Output the (X, Y) coordinate of the center of the cell containing the given text.  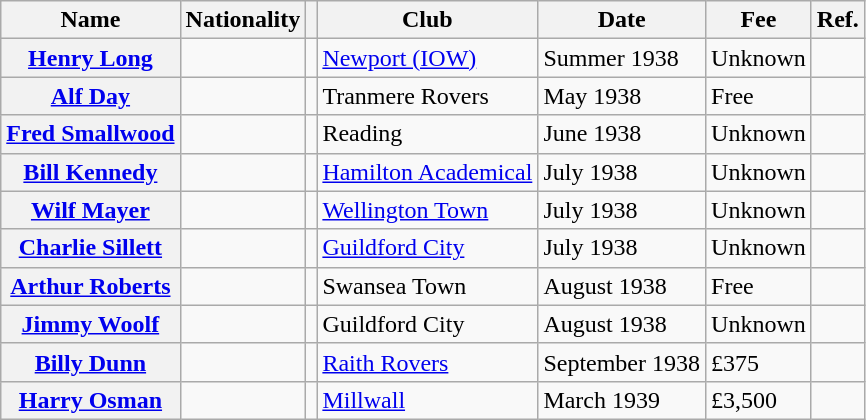
Jimmy Woolf (90, 324)
Ref. (838, 20)
Name (90, 20)
May 1938 (622, 96)
Summer 1938 (622, 58)
Fee (759, 20)
Hamilton Academical (428, 172)
March 1939 (622, 400)
June 1938 (622, 134)
Swansea Town (428, 286)
Raith Rovers (428, 362)
Alf Day (90, 96)
£375 (759, 362)
Club (428, 20)
Date (622, 20)
Charlie Sillett (90, 248)
Wellington Town (428, 210)
Wilf Mayer (90, 210)
Billy Dunn (90, 362)
Bill Kennedy (90, 172)
Tranmere Rovers (428, 96)
Henry Long (90, 58)
Fred Smallwood (90, 134)
Nationality (243, 20)
Reading (428, 134)
Newport (IOW) (428, 58)
September 1938 (622, 362)
Millwall (428, 400)
Arthur Roberts (90, 286)
Harry Osman (90, 400)
£3,500 (759, 400)
